Search for the cell housing the specified text and yield its (X, Y) center coordinate. 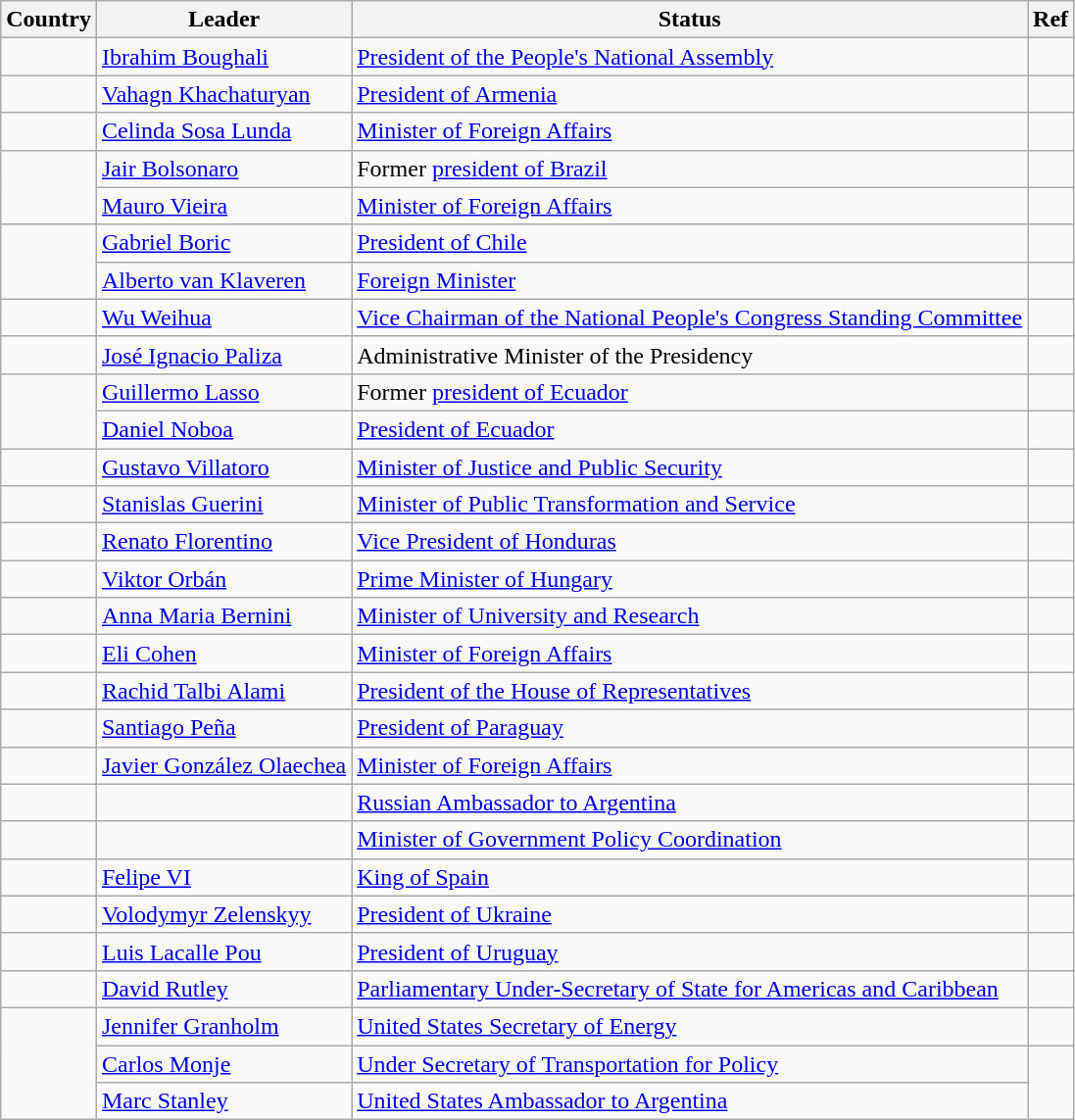
Wu Weihua (223, 317)
Minister of University and Research (690, 616)
President of Uruguay (690, 951)
Felipe VI (223, 877)
Ref (1051, 20)
Administrative Minister of the Presidency (690, 355)
Alberto van Klaveren (223, 280)
Anna Maria Bernini (223, 616)
United States Secretary of Energy (690, 1026)
President of Ecuador (690, 429)
Volodymyr Zelenskyy (223, 914)
Prime Minister of Hungary (690, 579)
Under Secretary of Transportation for Policy (690, 1063)
President of the House of Representatives (690, 691)
Carlos Monje (223, 1063)
Leader (223, 20)
President of Chile (690, 243)
José Ignacio Paliza (223, 355)
Minister of Justice and Public Security (690, 467)
Status (690, 20)
Vahagn Khachaturyan (223, 94)
Country (49, 20)
Jennifer Granholm (223, 1026)
Minister of Public Transformation and Service (690, 505)
Former president of Brazil (690, 169)
Mauro Vieira (223, 206)
Vice Chairman of the National People's Congress Standing Committee (690, 317)
Javier González Olaechea (223, 765)
Guillermo Lasso (223, 392)
President of the People's National Assembly (690, 57)
President of Armenia (690, 94)
Rachid Talbi Alami (223, 691)
Renato Florentino (223, 542)
Foreign Minister (690, 280)
Eli Cohen (223, 654)
Former president of Ecuador (690, 392)
President of Paraguay (690, 728)
Ibrahim Boughali (223, 57)
Marc Stanley (223, 1101)
Stanislas Guerini (223, 505)
President of Ukraine (690, 914)
Celinda Sosa Lunda (223, 131)
Jair Bolsonaro (223, 169)
Gustavo Villatoro (223, 467)
Minister of Government Policy Coordination (690, 840)
Vice President of Honduras (690, 542)
Parliamentary Under-Secretary of State for Americas and Caribbean (690, 989)
Russian Ambassador to Argentina (690, 803)
King of Spain (690, 877)
Viktor Orbán (223, 579)
United States Ambassador to Argentina (690, 1101)
Daniel Noboa (223, 429)
Santiago Peña (223, 728)
Luis Lacalle Pou (223, 951)
Gabriel Boric (223, 243)
David Rutley (223, 989)
